Identify which cell holds the provided text, then report its [X, Y] central coordinate. 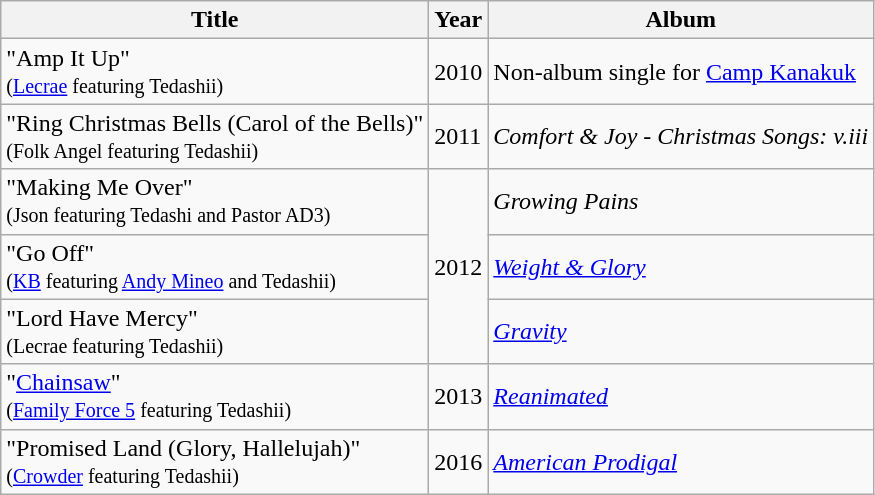
Comfort & Joy - Christmas Songs: v.iii [681, 136]
Non-album single for Camp Kanakuk [681, 72]
2013 [458, 396]
"Ring Christmas Bells (Carol of the Bells)" (Folk Angel featuring Tedashii) [215, 136]
Growing Pains [681, 202]
2016 [458, 462]
2010 [458, 72]
Gravity [681, 332]
Weight & Glory [681, 266]
"Amp It Up" (Lecrae featuring Tedashii) [215, 72]
Year [458, 20]
2011 [458, 136]
"Lord Have Mercy" (Lecrae featuring Tedashii) [215, 332]
Title [215, 20]
Album [681, 20]
"Go Off" (KB featuring Andy Mineo and Tedashii) [215, 266]
Reanimated [681, 396]
2012 [458, 266]
"Promised Land (Glory, Hallelujah)" (Crowder featuring Tedashii) [215, 462]
American Prodigal [681, 462]
"Making Me Over" (Json featuring Tedashi and Pastor AD3) [215, 202]
"Chainsaw" (Family Force 5 featuring Tedashii) [215, 396]
